Provide the [x, y] coordinate of the cell's center where the given text is located.  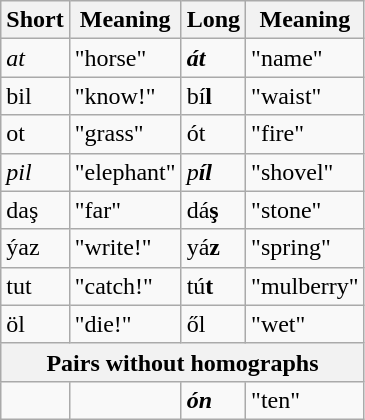
at [35, 58]
"mulberry" [306, 286]
tút [213, 286]
Short [35, 20]
"elephant" [125, 172]
"wet" [306, 324]
"fire" [306, 134]
öl [35, 324]
ot [35, 134]
"ten" [306, 400]
"horse" [125, 58]
"shovel" [306, 172]
ót [213, 134]
yáz [213, 248]
"name" [306, 58]
Long [213, 20]
daş [35, 210]
ýaz [35, 248]
"know!" [125, 96]
"spring" [306, 248]
"waist" [306, 96]
"catch!" [125, 286]
píl [213, 172]
"write!" [125, 248]
bil [35, 96]
"stone" [306, 210]
tut [35, 286]
"die!" [125, 324]
pil [35, 172]
"far" [125, 210]
bíl [213, 96]
ől [213, 324]
Pairs without homographs [182, 362]
át [213, 58]
ón [213, 400]
"grass" [125, 134]
dáş [213, 210]
